Pinpoint the cell where the given text exists, returning its [X, Y] midpoint coordinate. 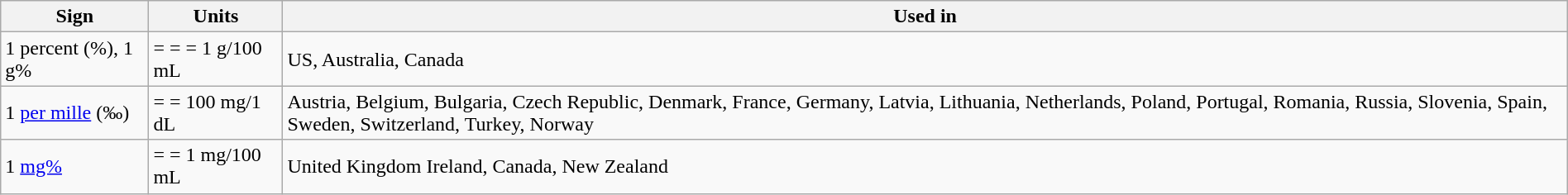
= = 100 mg/1 dL [216, 112]
1 percent (%), 1 g% [74, 59]
= = 1 mg/100 mL [216, 167]
United Kingdom Ireland, Canada, New Zealand [925, 167]
US, Australia, Canada [925, 59]
Sign [74, 17]
1 per mille (‰) [74, 112]
Used in [925, 17]
= = = 1 g/100 mL [216, 59]
1 mg% [74, 167]
Units [216, 17]
